Extract the [X, Y] coordinate from the center of the cell holding the provided text.  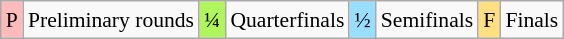
Finals [532, 20]
F [489, 20]
Quarterfinals [287, 20]
Preliminary rounds [111, 20]
Semifinals [427, 20]
½ [362, 20]
P [12, 20]
¼ [212, 20]
